Return [X, Y] of the center of cell containing provided text 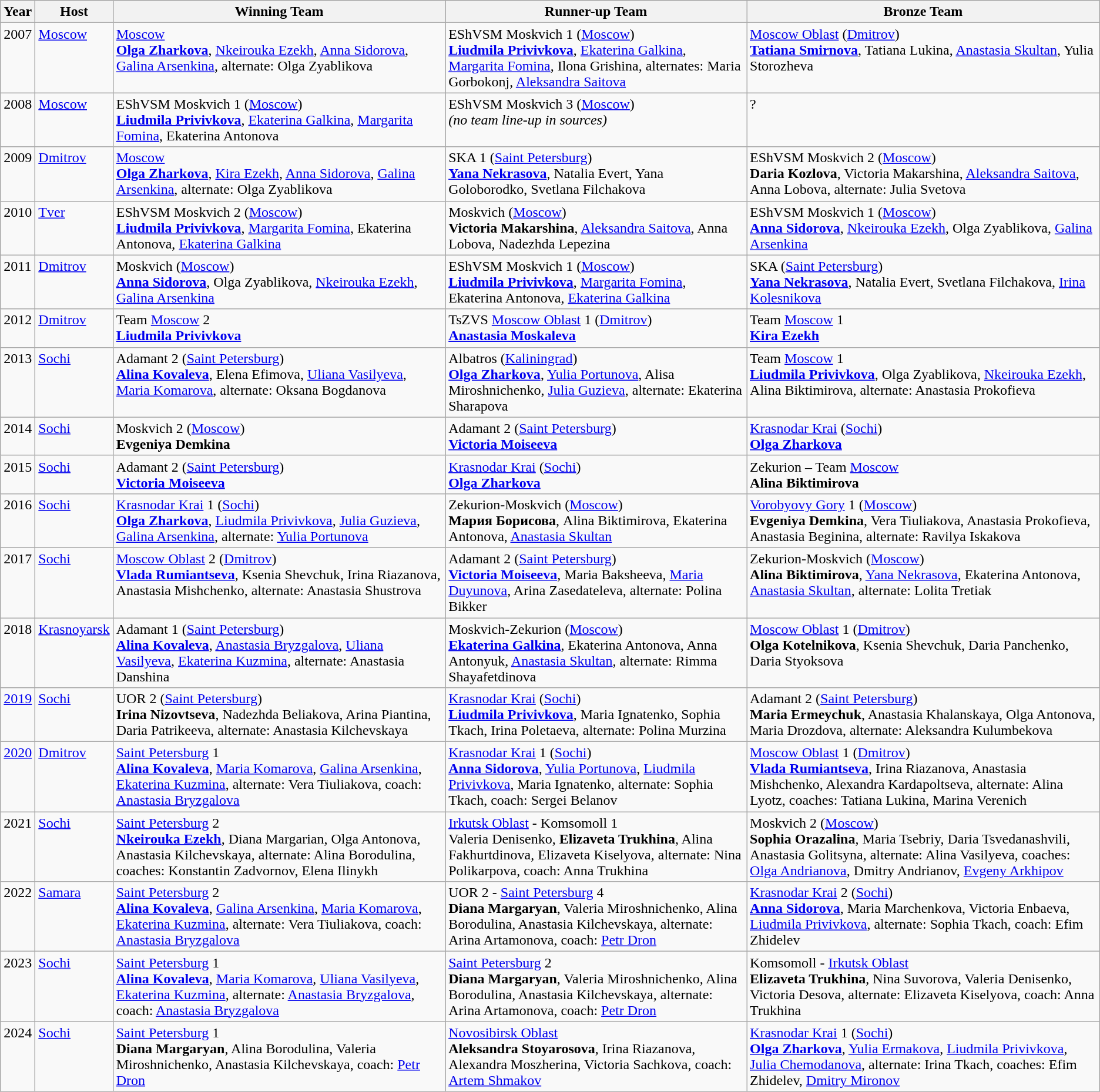
Krasnoyarsk [74, 653]
Zekurion-Moskvich (Moscow)Мария Борисова, Alina Biktimirova, Ekaterina Antonova, Anastasia Skultan [596, 520]
Winning Team [279, 12]
2013 [18, 382]
2020 [18, 777]
Komsomoll - Irkutsk OblastElizaveta Trukhina, Nina Suvorova, Valeria Denisenko, Victoria Desova, alternate: Elizaveta Kiselyova, coach: Anna Trukhina [924, 987]
Moscow Oblast 2 (Dmitrov)Vlada Rumiantseva, Ksenia Shevchuk, Irina Riazanova, Anastasia Mishchenko, alternate: Anastasia Shustrova [279, 583]
2010 [18, 228]
EShVSM Moskvich 2 (Moscow)Daria Kozlova, Victoria Makarshina, Aleksandra Saitova, Anna Lobova, alternate: Julia Svetova [924, 174]
Vorobyovy Gory 1 (Moscow)Evgeniya Demkina, Vera Tiuliakova, Anastasia Prokofieva, Anastasia Beginina, alternate: Ravilya Iskakova [924, 520]
Adamant 2 (Saint Petersburg)Maria Ermeychuk, Anastasia Khalanskaya, Olga Antonova, Maria Drozdova, alternate: Aleksandra Kulumbekova [924, 715]
2015 [18, 475]
Saint Petersburg 1Diana Margaryan, Alina Borodulina, Valeria Miroshnichenko, Anastasia Kilchevskaya, coach: Petr Dron [279, 1056]
SKA 1 (Saint Petersburg)Yana Nekrasova, Natalia Evert, Yana Goloborodko, Svetlana Filchakova [596, 174]
Saint Petersburg 1Alina Kovaleva, Maria Komarova, Uliana Vasilyeva, Ekaterina Kuzmina, alternate: Anastasia Bryzgalova, coach: Anastasia Bryzgalova [279, 987]
2008 [18, 120]
Saint Petersburg 2Diana Margaryan, Valeria Miroshnichenko, Alina Borodulina, Anastasia Kilchevskaya, alternate: Arina Artamonova, coach: Petr Dron [596, 987]
2017 [18, 583]
Zekurion-Moskvich (Moscow)Alina Biktimirova, Yana Nekrasova, Ekaterina Antonova, Anastasia Skultan, alternate: Lolita Tretiak [924, 583]
2018 [18, 653]
EShVSM Moskvich 3 (Moscow)(no team line-up in sources) [596, 120]
Albatros (Kaliningrad)Olga Zharkova, Yulia Portunova, Alisa Miroshnichenko, Julia Guzieva, alternate: Ekaterina Sharapova [596, 382]
Krasnodar Krai (Sochi)Liudmila Privivkova, Maria Ignatenko, Sophia Tkach, Irina Poletaeva, alternate: Polina Murzina [596, 715]
Saint Petersburg 1Alina Kovaleva, Maria Komarova, Galina Arsenkina, Ekaterina Kuzmina, alternate: Vera Tiuliakova, coach: Anastasia Bryzgalova [279, 777]
EShVSM Moskvich 1 (Moscow)Liudmila Privivkova, Ekaterina Galkina, Margarita Fomina, Ekaterina Antonova [279, 120]
2019 [18, 715]
EShVSM Moskvich 2 (Moscow)Liudmila Privivkova, Margarita Fomina, Ekaterina Antonova, Ekaterina Galkina [279, 228]
Krasnodar Krai 1 (Sochi)Anna Sidorova, Yulia Portunova, Liudmila Privivkova, Maria Ignatenko, alternate: Sophia Tkach, coach: Sergei Belanov [596, 777]
SKA (Saint Petersburg)Yana Nekrasova, Natalia Evert, Svetlana Filchakova, Irina Kolesnikova [924, 282]
2023 [18, 987]
EShVSM Moskvich 1 (Moscow)Anna Sidorova, Nkeirouka Ezekh, Olga Zyablikova, Galina Arsenkina [924, 228]
? [924, 120]
Moskvich-Zekurion (Moscow)Ekaterina Galkina, Ekaterina Antonova, Anna Antonyuk, Anastasia Skultan, alternate: Rimma Shayafetdinova [596, 653]
Krasnodar Krai 2 (Sochi)Anna Sidorova, Maria Marchenkova, Victoria Enbaeva, Liudmila Privivkova, alternate: Sophia Tkach, coach: Efim Zhidelev [924, 916]
Moskvich (Moscow)Anna Sidorova, Olga Zyablikova, Nkeirouka Ezekh, Galina Arsenkina [279, 282]
Tver [74, 228]
Novosibirsk OblastAleksandra Stoyarosova, Irina Riazanova, Alexandra Moszherina, Victoria Sachkova, coach: Artem Shmakov [596, 1056]
2016 [18, 520]
Moscow Oblast 1 (Dmitrov)Olga Kotelnikova, Ksenia Shevchuk, Daria Panchenko, Daria Styoksova [924, 653]
Adamant 2 (Saint Petersburg)Alina Kovaleva, Elena Efimova, Uliana Vasilyeva, Maria Komarova, alternate: Oksana Bogdanova [279, 382]
Host [74, 12]
Moskvich 2 (Moscow)Evgeniya Demkina [279, 436]
Samara [74, 916]
MoscowOlga Zharkova, Nkeirouka Ezekh, Anna Sidorova, Galina Arsenkina, alternate: Olga Zyablikova [279, 58]
EShVSM Moskvich 1 (Moscow)Liudmila Privivkova, Margarita Fomina, Ekaterina Antonova, Ekaterina Galkina [596, 282]
Bronze Team [924, 12]
Moskvich (Moscow)Victoria Makarshina, Aleksandra Saitova, Anna Lobova, Nadezhda Lepezina [596, 228]
Moscow Oblast (Dmitrov)Tatiana Smirnova, Tatiana Lukina, Anastasia Skultan, Yulia Storozheva [924, 58]
2024 [18, 1056]
TsZVS Moscow Oblast 1 (Dmitrov)Anastasia Moskaleva [596, 328]
Krasnodar Krai 1 (Sochi)Olga Zharkova, Liudmila Privivkova, Julia Guzieva, Galina Arsenkina, alternate: Yulia Portunova [279, 520]
2011 [18, 282]
Team Moscow 2Liudmila Privivkova [279, 328]
Zekurion – Team MoscowAlina Biktimirova [924, 475]
MoscowOlga Zharkova, Kira Ezekh, Anna Sidorova, Galina Arsenkina, alternate: Olga Zyablikova [279, 174]
2007 [18, 58]
2014 [18, 436]
Adamant 2 (Saint Petersburg)Victoria Moiseeva, Maria Baksheeva, Maria Duyunova, Arina Zasedateleva, alternate: Polina Bikker [596, 583]
Runner-up Team [596, 12]
2012 [18, 328]
Year [18, 12]
2021 [18, 847]
Team Moscow 1Liudmila Privivkova, Olga Zyablikova, Nkeirouka Ezekh, Alina Biktimirova, alternate: Anastasia Prokofieva [924, 382]
UOR 2 (Saint Petersburg)Irina Nizovtseva, Nadezhda Beliakova, Arina Piantina, Daria Patrikeeva, alternate: Anastasia Kilchevskaya [279, 715]
Team Moscow 1Kira Ezekh [924, 328]
2009 [18, 174]
EShVSM Moskvich 1 (Moscow)Liudmila Privivkova, Ekaterina Galkina, Margarita Fomina, Ilona Grishina, alternates: Maria Gorbokonj, Aleksandra Saitova [596, 58]
Adamant 1 (Saint Petersburg)Alina Kovaleva, Anastasia Bryzgalova, Uliana Vasilyeva, Ekaterina Kuzmina, alternate: Anastasia Danshina [279, 653]
2022 [18, 916]
Saint Petersburg 2Alina Kovaleva, Galina Arsenkina, Maria Komarova, Ekaterina Kuzmina, alternate: Vera Tiuliakova, coach: Anastasia Bryzgalova [279, 916]
